Locate the cell with the specified text and output its [x, y] center coordinate. 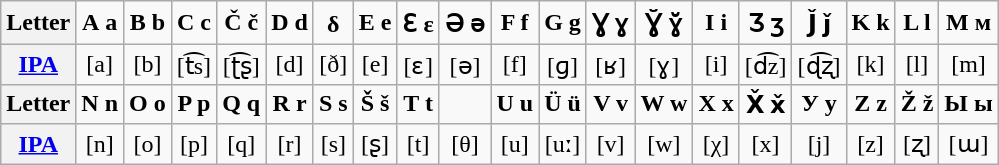
[θ] [465, 144]
E e [375, 23]
[d͡z] [766, 65]
[ə] [465, 65]
[r] [290, 144]
[o] [148, 144]
[uː] [563, 144]
O o [148, 104]
[z] [870, 144]
[ð] [333, 65]
Х̌ х̌ [766, 104]
Ɣ̆ ɣ̆ [664, 23]
Ɛ ε [418, 23]
[k] [870, 65]
Х х [716, 104]
[χ] [716, 144]
I i [716, 23]
Q q [242, 104]
F f [515, 23]
V v [610, 104]
[n] [100, 144]
Š š [375, 104]
[u] [515, 144]
А а [100, 23]
U u [515, 104]
[ʈ͡ʂ] [242, 65]
C c [194, 23]
[q] [242, 144]
[b] [148, 65]
[p] [194, 144]
[ʁ] [610, 65]
[t] [418, 144]
[w] [664, 144]
[l] [917, 65]
[m] [968, 65]
Č č [242, 23]
Ɣ ɣ [610, 23]
[ʂ] [375, 144]
[s] [333, 144]
[v] [610, 144]
[ɣ] [664, 65]
K k [870, 23]
[ɖ͡ʐ] [819, 65]
[a] [100, 65]
D d [290, 23]
W w [664, 104]
T t [418, 104]
Z z [870, 104]
[ɡ] [563, 65]
[ʐ] [917, 144]
М м [968, 23]
Ʒ ʒ [766, 23]
L l [917, 23]
N n [100, 104]
δ [333, 23]
[ɯ] [968, 144]
[e] [375, 65]
[f] [515, 65]
[i] [716, 65]
[j] [819, 144]
[d] [290, 65]
G g [563, 23]
Ü ü [563, 104]
B b [148, 23]
[t͡s] [194, 65]
Ə ə [465, 23]
Ы ы [968, 104]
R r [290, 104]
[ɛ] [418, 65]
J̌ ǰ [819, 23]
Ž ž [917, 104]
P p [194, 104]
У у [819, 104]
S s [333, 104]
[x] [766, 144]
